Output the (X, Y) coordinate of the center of the cell containing the given text.  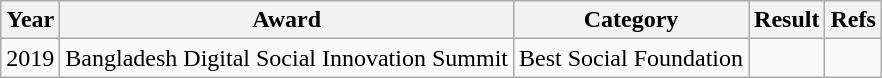
Bangladesh Digital Social Innovation Summit (287, 58)
Award (287, 20)
Refs (853, 20)
2019 (30, 58)
Year (30, 20)
Category (630, 20)
Best Social Foundation (630, 58)
Result (787, 20)
